Identify which cell holds the provided text, then report its (x, y) central coordinate. 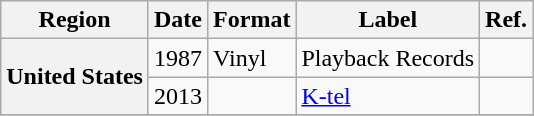
Ref. (506, 20)
Format (252, 20)
Vinyl (252, 58)
K-tel (388, 96)
Date (178, 20)
Label (388, 20)
United States (75, 77)
Region (75, 20)
Playback Records (388, 58)
2013 (178, 96)
1987 (178, 58)
